Extract the (X, Y) coordinate from the center of the cell holding the provided text.  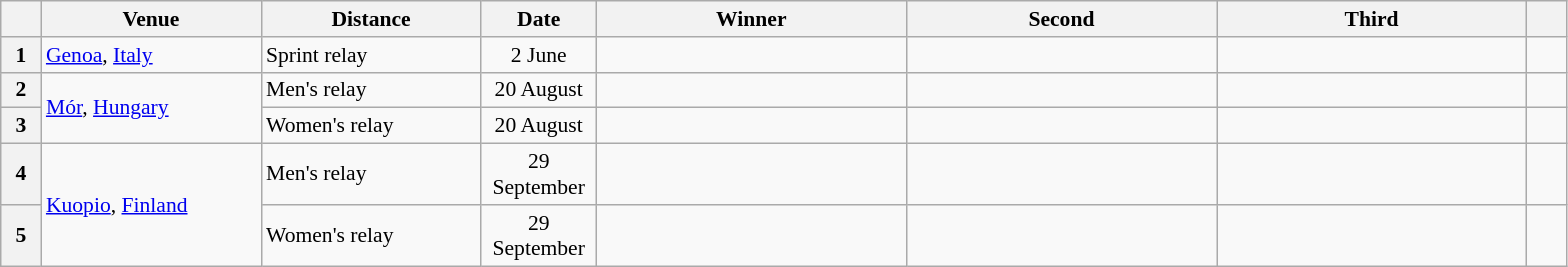
Sprint relay (371, 55)
2 June (538, 55)
Second (1061, 19)
Mór, Hungary (151, 108)
Venue (151, 19)
Winner (751, 19)
3 (21, 126)
Kuopio, Finland (151, 205)
Third (1371, 19)
Distance (371, 19)
1 (21, 55)
4 (21, 174)
Date (538, 19)
2 (21, 90)
Genoa, Italy (151, 55)
5 (21, 236)
